Output the [X, Y] coordinate of the center of the cell containing the given text.  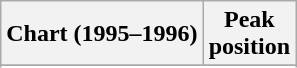
Peakposition [249, 34]
Chart (1995–1996) [102, 34]
